Capture the cell that displays the provided text and extract its (X, Y) central coordinate. 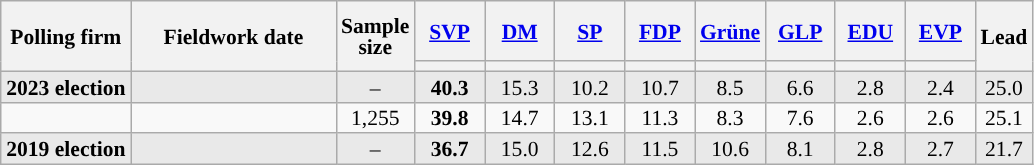
SVP (449, 31)
10.2 (590, 86)
2023 election (66, 86)
8.3 (730, 118)
11.5 (660, 150)
25.1 (1004, 118)
13.1 (590, 118)
Grüne (730, 31)
Polling firm (66, 36)
10.7 (660, 86)
2019 election (66, 150)
14.7 (520, 118)
2.4 (940, 86)
36.7 (449, 150)
39.8 (449, 118)
Fieldwork date (234, 36)
12.6 (590, 150)
10.6 (730, 150)
DM (520, 31)
FDP (660, 31)
15.3 (520, 86)
7.6 (800, 118)
21.7 (1004, 150)
15.0 (520, 150)
8.1 (800, 150)
GLP (800, 31)
EVP (940, 31)
Lead (1004, 36)
2.7 (940, 150)
Samplesize (375, 36)
6.6 (800, 86)
1,255 (375, 118)
SP (590, 31)
25.0 (1004, 86)
40.3 (449, 86)
8.5 (730, 86)
EDU (870, 31)
11.3 (660, 118)
